Search for the cell housing the specified text and yield its [x, y] center coordinate. 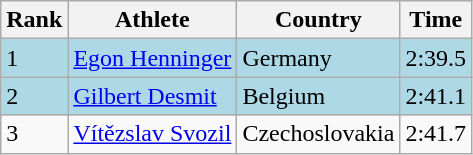
Vítězslav Svozil [152, 134]
Belgium [318, 96]
Country [318, 20]
2 [34, 96]
1 [34, 58]
Gilbert Desmit [152, 96]
Rank [34, 20]
2:41.7 [436, 134]
3 [34, 134]
Athlete [152, 20]
Czechoslovakia [318, 134]
Germany [318, 58]
2:41.1 [436, 96]
Time [436, 20]
Egon Henninger [152, 58]
2:39.5 [436, 58]
